Output the (X, Y) coordinate of the center of the cell containing the given text.  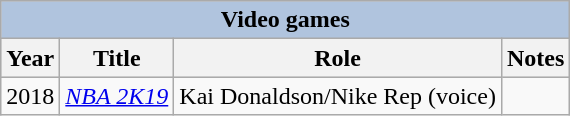
Role (338, 58)
Notes (535, 58)
Year (30, 58)
2018 (30, 96)
Title (117, 58)
NBA 2K19 (117, 96)
Video games (286, 20)
Kai Donaldson/Nike Rep (voice) (338, 96)
